Provide the [X, Y] coordinate of the cell's center where the given text is located.  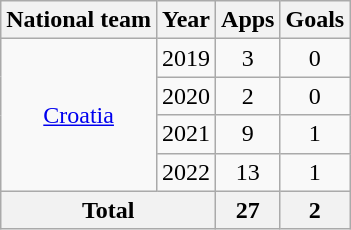
Year [186, 20]
Croatia [79, 115]
2021 [186, 134]
27 [248, 210]
Total [108, 210]
Apps [248, 20]
3 [248, 58]
Goals [315, 20]
2019 [186, 58]
2020 [186, 96]
2022 [186, 172]
9 [248, 134]
National team [79, 20]
13 [248, 172]
